Determine the (X, Y) coordinate at the center of the cell enclosing the given text.  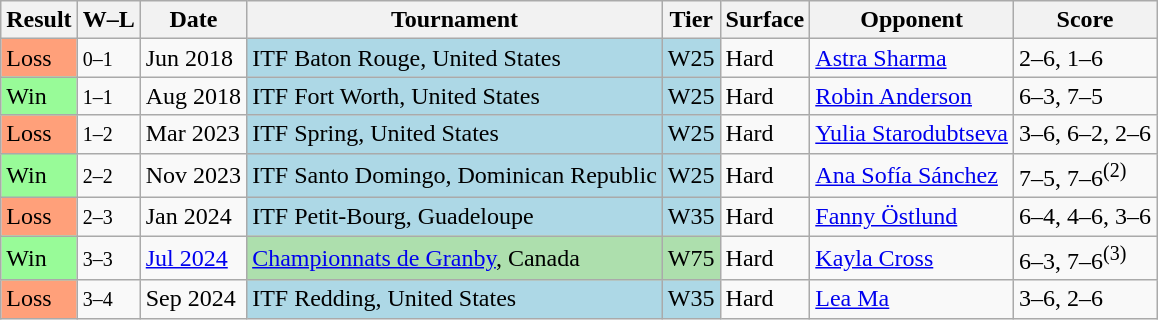
ITF Spring, United States (455, 134)
Opponent (912, 20)
Surface (765, 20)
ITF Petit-Bourg, Guadeloupe (455, 217)
7–5, 7–6(2) (1084, 176)
2–2 (108, 176)
2–3 (108, 217)
6–3, 7–6(3) (1084, 258)
Jan 2024 (193, 217)
Robin Anderson (912, 96)
Jun 2018 (193, 58)
Nov 2023 (193, 176)
3–6, 2–6 (1084, 299)
3–3 (108, 258)
Sep 2024 (193, 299)
W75 (691, 258)
6–3, 7–5 (1084, 96)
1–2 (108, 134)
Kayla Cross (912, 258)
3–6, 6–2, 2–6 (1084, 134)
ITF Fort Worth, United States (455, 96)
Championnats de Granby, Canada (455, 258)
Ana Sofía Sánchez (912, 176)
Lea Ma (912, 299)
Tier (691, 20)
2–6, 1–6 (1084, 58)
Mar 2023 (193, 134)
Astra Sharma (912, 58)
ITF Baton Rouge, United States (455, 58)
Jul 2024 (193, 258)
ITF Santo Domingo, Dominican Republic (455, 176)
1–1 (108, 96)
Aug 2018 (193, 96)
6–4, 4–6, 3–6 (1084, 217)
0–1 (108, 58)
Date (193, 20)
Fanny Östlund (912, 217)
Result (39, 20)
Score (1084, 20)
Yulia Starodubtseva (912, 134)
W–L (108, 20)
ITF Redding, United States (455, 299)
3–4 (108, 299)
Tournament (455, 20)
